Search for the cell housing the specified text and yield its [X, Y] center coordinate. 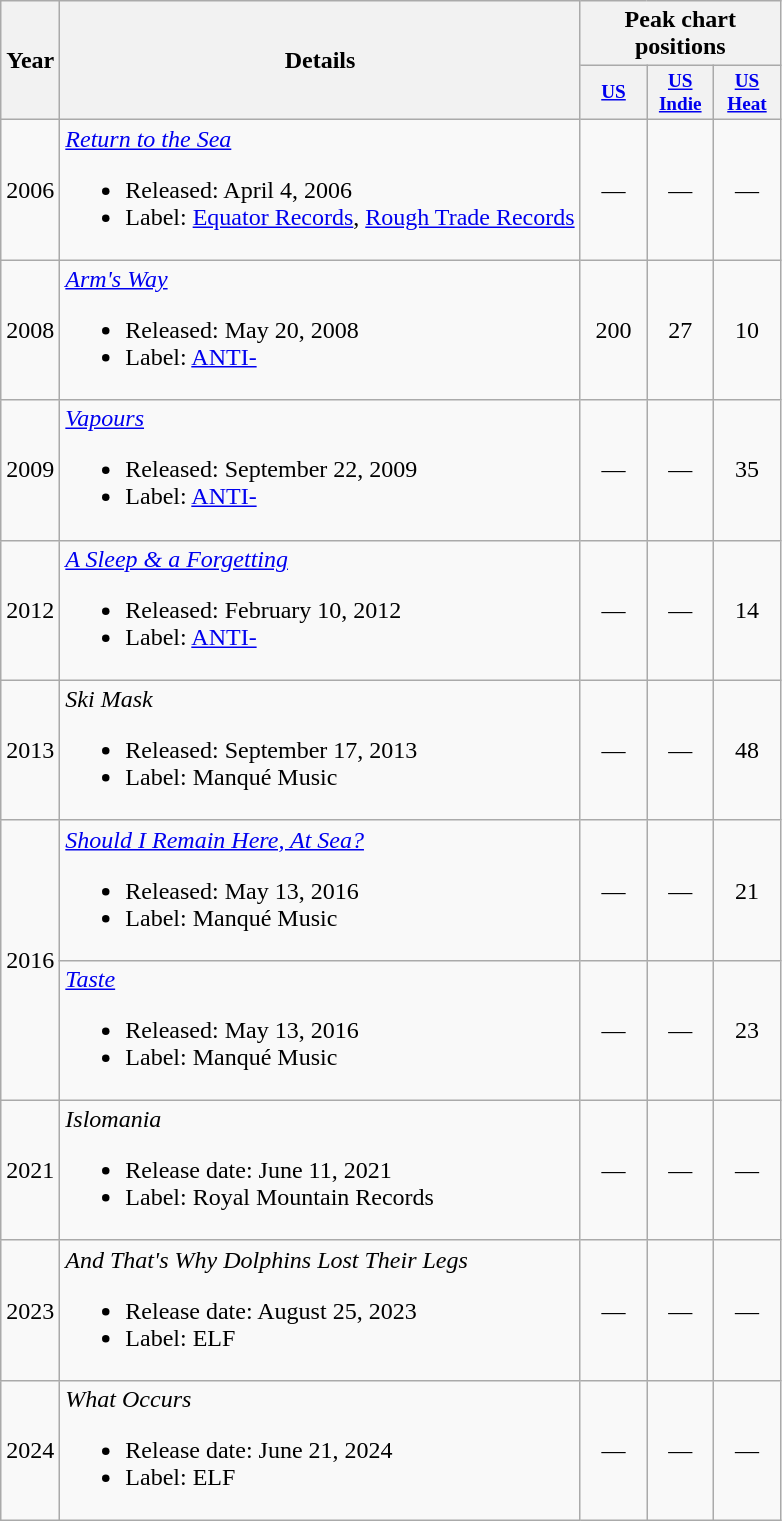
Arm's WayReleased: May 20, 2008Label: ANTI- [320, 330]
US [614, 93]
35 [748, 470]
14 [748, 610]
2021 [30, 1170]
VapoursReleased: September 22, 2009Label: ANTI- [320, 470]
23 [748, 1030]
Return to the SeaReleased: April 4, 2006Label: Equator Records, Rough Trade Records [320, 190]
27 [680, 330]
48 [748, 750]
2009 [30, 470]
TasteReleased: May 13, 2016Label: Manqué Music [320, 1030]
200 [614, 330]
2016 [30, 960]
10 [748, 330]
US Indie [680, 93]
And That's Why Dolphins Lost Their LegsRelease date: August 25, 2023Label: ELF [320, 1310]
2023 [30, 1310]
IslomaniaRelease date: June 11, 2021Label: Royal Mountain Records [320, 1170]
Year [30, 60]
USHeat [748, 93]
Should I Remain Here, At Sea?Released: May 13, 2016Label: Manqué Music [320, 890]
2012 [30, 610]
A Sleep & a ForgettingReleased: February 10, 2012Label: ANTI- [320, 610]
2024 [30, 1451]
What OccursRelease date: June 21, 2024Label: ELF [320, 1451]
2013 [30, 750]
Ski MaskReleased: September 17, 2013Label: Manqué Music [320, 750]
2006 [30, 190]
2008 [30, 330]
21 [748, 890]
Peak chart positions [680, 34]
Details [320, 60]
